Identify which cell holds the provided text, then report its (X, Y) central coordinate. 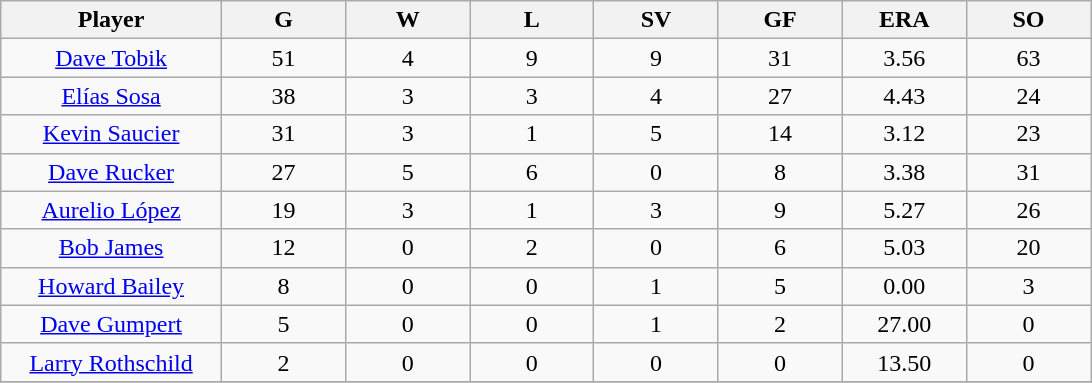
Larry Rothschild (112, 362)
SO (1028, 20)
0.00 (904, 286)
Dave Tobik (112, 58)
27.00 (904, 324)
Player (112, 20)
23 (1028, 134)
24 (1028, 96)
5.27 (904, 210)
20 (1028, 248)
5.03 (904, 248)
14 (780, 134)
3.56 (904, 58)
Kevin Saucier (112, 134)
SV (656, 20)
38 (283, 96)
12 (283, 248)
3.38 (904, 172)
19 (283, 210)
13.50 (904, 362)
63 (1028, 58)
L (532, 20)
4.43 (904, 96)
Elías Sosa (112, 96)
G (283, 20)
Bob James (112, 248)
Dave Rucker (112, 172)
3.12 (904, 134)
Dave Gumpert (112, 324)
GF (780, 20)
W (408, 20)
ERA (904, 20)
Aurelio López (112, 210)
51 (283, 58)
Howard Bailey (112, 286)
26 (1028, 210)
